From the cell containing the given text, extract its center point as (x, y) coordinate. 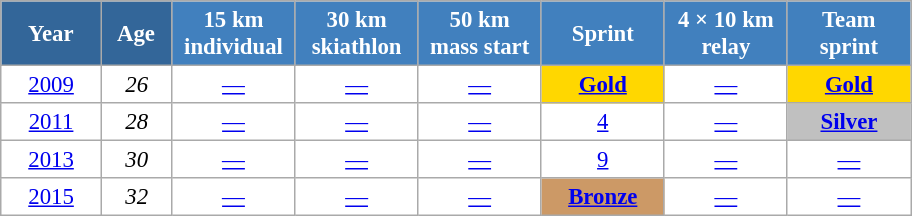
2011 (52, 122)
28 (136, 122)
2013 (52, 160)
30 (136, 160)
Bronze (602, 197)
2009 (52, 85)
Age (136, 34)
Team sprint (848, 34)
Silver (848, 122)
26 (136, 85)
9 (602, 160)
50 km mass start (480, 34)
30 km skiathlon (356, 34)
Year (52, 34)
2015 (52, 197)
4 (602, 122)
4 × 10 km relay (726, 34)
Sprint (602, 34)
32 (136, 197)
15 km individual (234, 34)
